Locate the cell with the specified text and output its (x, y) center coordinate. 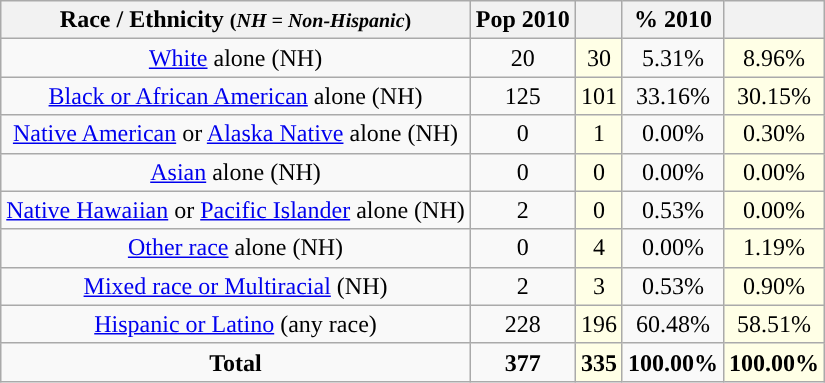
1 (598, 134)
Black or African American alone (NH) (236, 96)
125 (522, 96)
% 2010 (672, 20)
Other race alone (NH) (236, 248)
33.16% (672, 96)
Hispanic or Latino (any race) (236, 324)
1.19% (774, 248)
White alone (NH) (236, 58)
0.90% (774, 286)
3 (598, 286)
228 (522, 324)
Mixed race or Multiracial (NH) (236, 286)
Race / Ethnicity (NH = Non-Hispanic) (236, 20)
Pop 2010 (522, 20)
335 (598, 362)
101 (598, 96)
60.48% (672, 324)
Native Hawaiian or Pacific Islander alone (NH) (236, 210)
30 (598, 58)
196 (598, 324)
58.51% (774, 324)
8.96% (774, 58)
377 (522, 362)
0.30% (774, 134)
4 (598, 248)
Total (236, 362)
30.15% (774, 96)
20 (522, 58)
Asian alone (NH) (236, 172)
Native American or Alaska Native alone (NH) (236, 134)
5.31% (672, 58)
